Provide the (X, Y) coordinate of the cell's center where the given text is located.  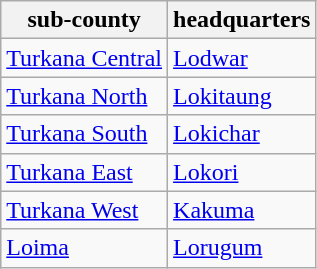
Turkana North (84, 96)
Turkana Central (84, 58)
Turkana South (84, 134)
Turkana East (84, 172)
Loima (84, 248)
Lokichar (242, 134)
Kakuma (242, 210)
Lorugum (242, 248)
Lodwar (242, 58)
sub-county (84, 20)
Lokitaung (242, 96)
Lokori (242, 172)
headquarters (242, 20)
Turkana West (84, 210)
